Identify which cell holds the provided text, then report its (x, y) central coordinate. 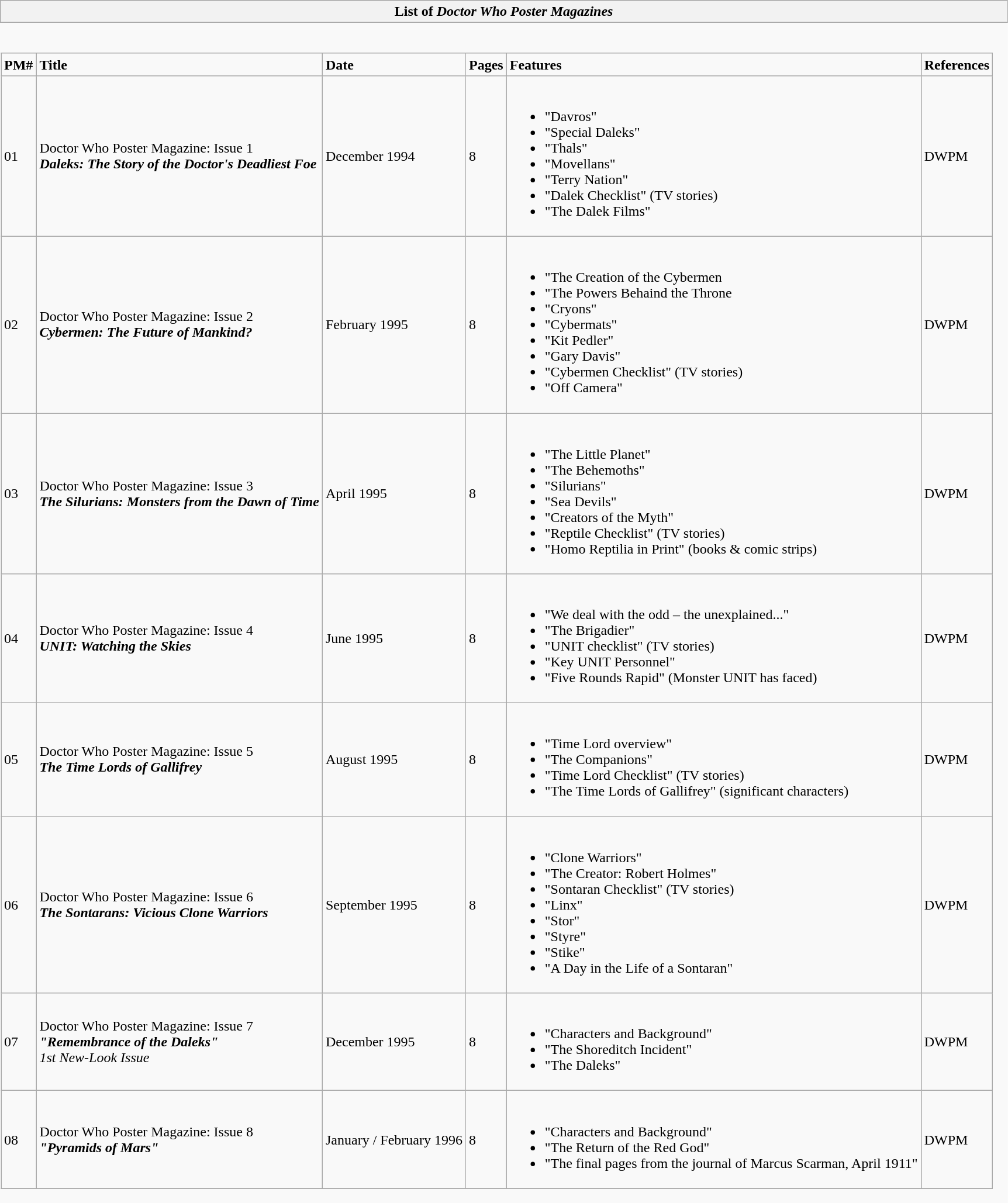
September 1995 (394, 905)
August 1995 (394, 760)
"Characters and Background""The Return of the Red God""The final pages from the journal of Marcus Scarman, April 1911" (713, 1140)
"Characters and Background""The Shoreditch Incident""The Daleks" (713, 1042)
"Davros""Special Daleks""Thals""Movellans""Terry Nation""Dalek Checklist" (TV stories)"The Dalek Films" (713, 155)
Doctor Who Poster Magazine: Issue 8"Pyramids of Mars" (179, 1140)
07 (19, 1042)
05 (19, 760)
02 (19, 324)
December 1994 (394, 155)
January / February 1996 (394, 1140)
Doctor Who Poster Magazine: Issue 1Daleks: The Story of the Doctor's Deadliest Foe (179, 155)
"Time Lord overview""The Companions""Time Lord Checklist" (TV stories)"The Time Lords of Gallifrey" (significant characters) (713, 760)
Pages (486, 64)
PM# (19, 64)
December 1995 (394, 1042)
Doctor Who Poster Magazine: Issue 2Cybermen: The Future of Mankind? (179, 324)
01 (19, 155)
References (957, 64)
February 1995 (394, 324)
Doctor Who Poster Magazine: Issue 6The Sontarans: Vicious Clone Warriors (179, 905)
Doctor Who Poster Magazine: Issue 4UNIT: Watching the Skies (179, 638)
Title (179, 64)
Doctor Who Poster Magazine: Issue 5The Time Lords of Gallifrey (179, 760)
List of Doctor Who Poster Magazines (504, 12)
June 1995 (394, 638)
April 1995 (394, 493)
03 (19, 493)
"Clone Warriors""The Creator: Robert Holmes""Sontaran Checklist" (TV stories)"Linx""Stor""Styre""Stike""A Day in the Life of a Sontaran" (713, 905)
Doctor Who Poster Magazine: Issue 3The Silurians: Monsters from the Dawn of Time (179, 493)
Doctor Who Poster Magazine: Issue 7"Remembrance of the Daleks"1st New-Look Issue (179, 1042)
Features (713, 64)
Date (394, 64)
06 (19, 905)
04 (19, 638)
08 (19, 1140)
"The Creation of the Cybermen"The Powers Behaind the Throne"Cryons""Cybermats""Kit Pedler""Gary Davis""Cybermen Checklist" (TV stories)"Off Camera" (713, 324)
